Return the (X, Y) coordinate for the center point of the cell that contains the specified text.  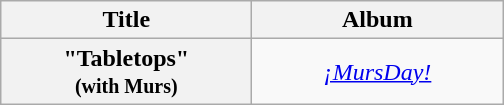
Title (126, 20)
Album (378, 20)
¡MursDay! (378, 72)
"Tabletops"(with Murs) (126, 72)
